From the cell containing the given text, extract its center point as [x, y] coordinate. 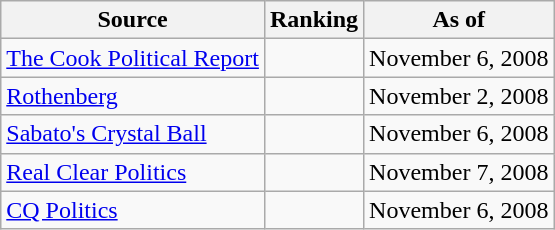
Real Clear Politics [133, 172]
Source [133, 20]
Ranking [314, 20]
The Cook Political Report [133, 58]
Rothenberg [133, 96]
November 2, 2008 [459, 96]
Sabato's Crystal Ball [133, 134]
CQ Politics [133, 210]
As of [459, 20]
November 7, 2008 [459, 172]
